Provide the (x, y) coordinate of the cell's center where the given text is located.  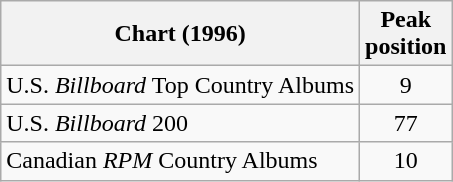
Canadian RPM Country Albums (180, 161)
77 (406, 123)
Chart (1996) (180, 34)
9 (406, 85)
10 (406, 161)
U.S. Billboard Top Country Albums (180, 85)
U.S. Billboard 200 (180, 123)
Peakposition (406, 34)
